Provide the [x, y] coordinate of the cell's center where the given text is located.  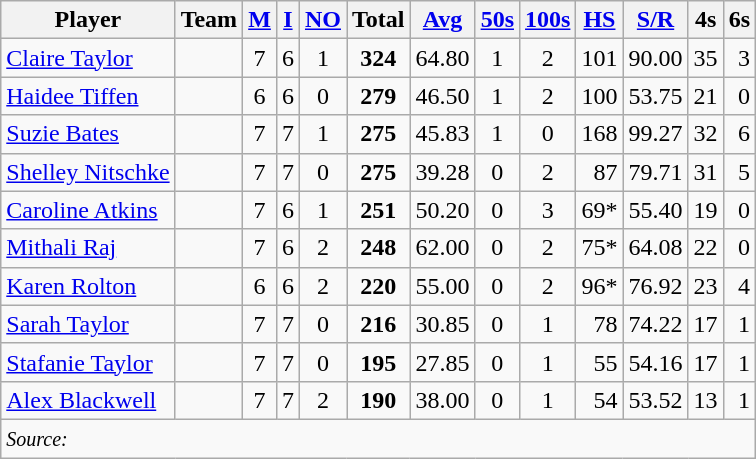
50.20 [442, 210]
Stafanie Taylor [88, 362]
Caroline Atkins [88, 210]
216 [378, 324]
96* [600, 286]
HS [600, 20]
45.83 [442, 134]
13 [706, 400]
Suzie Bates [88, 134]
I [288, 20]
55.40 [656, 210]
87 [600, 172]
Player [88, 20]
46.50 [442, 96]
101 [600, 58]
Mithali Raj [88, 248]
Source: [378, 438]
190 [378, 400]
53.75 [656, 96]
90.00 [656, 58]
21 [706, 96]
195 [378, 362]
22 [706, 248]
23 [706, 286]
5 [739, 172]
54 [600, 400]
4s [706, 20]
54.16 [656, 362]
64.80 [442, 58]
M [260, 20]
19 [706, 210]
Alex Blackwell [88, 400]
78 [600, 324]
31 [706, 172]
220 [378, 286]
Karen Rolton [88, 286]
30.85 [442, 324]
4 [739, 286]
79.71 [656, 172]
62.00 [442, 248]
76.92 [656, 286]
279 [378, 96]
251 [378, 210]
32 [706, 134]
Sarah Taylor [88, 324]
38.00 [442, 400]
64.08 [656, 248]
Avg [442, 20]
55.00 [442, 286]
324 [378, 58]
99.27 [656, 134]
Total [378, 20]
69* [600, 210]
Team [209, 20]
27.85 [442, 362]
35 [706, 58]
53.52 [656, 400]
75* [600, 248]
100 [600, 96]
100s [548, 20]
Claire Taylor [88, 58]
74.22 [656, 324]
NO [322, 20]
6s [739, 20]
168 [600, 134]
248 [378, 248]
55 [600, 362]
Shelley Nitschke [88, 172]
39.28 [442, 172]
S/R [656, 20]
Haidee Tiffen [88, 96]
50s [497, 20]
